Return the (X, Y) coordinate for the center point of the cell that contains the specified text.  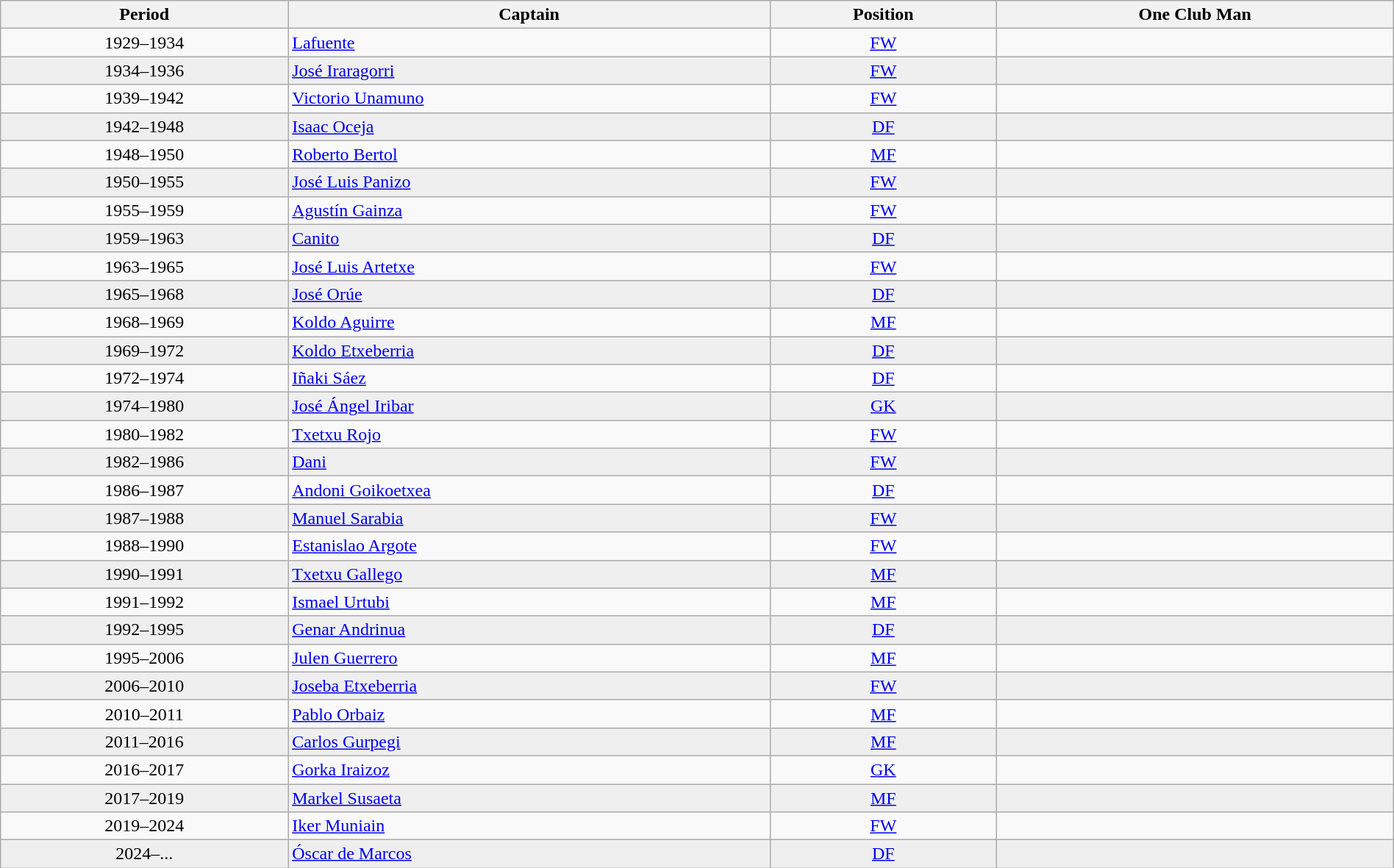
Period (144, 15)
Gorka Iraizoz (529, 770)
Óscar de Marcos (529, 854)
José Luis Panizo (529, 182)
Pablo Orbaiz (529, 714)
Estanislao Argote (529, 546)
1965–1968 (144, 294)
1955–1959 (144, 210)
Genar Andrinua (529, 630)
1969–1972 (144, 351)
Koldo Etxeberria (529, 351)
1995–2006 (144, 658)
1974–1980 (144, 406)
Canito (529, 238)
Markel Susaeta (529, 797)
Andoni Goikoetxea (529, 490)
1982–1986 (144, 462)
Txetxu Gallego (529, 574)
Dani (529, 462)
Joseba Etxeberria (529, 686)
2006–2010 (144, 686)
1942–1948 (144, 126)
2017–2019 (144, 797)
Isaac Oceja (529, 126)
Carlos Gurpegi (529, 742)
1972–1974 (144, 379)
1959–1963 (144, 238)
1988–1990 (144, 546)
José Orúe (529, 294)
1968–1969 (144, 322)
Victorio Unamuno (529, 98)
Lafuente (529, 43)
Iñaki Sáez (529, 379)
1929–1934 (144, 43)
2019–2024 (144, 826)
1990–1991 (144, 574)
2010–2011 (144, 714)
José Iraragorri (529, 71)
1948–1950 (144, 154)
1980–1982 (144, 434)
1963–1965 (144, 266)
One Club Man (1195, 15)
Koldo Aguirre (529, 322)
1939–1942 (144, 98)
Txetxu Rojo (529, 434)
Manuel Sarabia (529, 518)
Julen Guerrero (529, 658)
José Luis Artetxe (529, 266)
2024–... (144, 854)
2011–2016 (144, 742)
1950–1955 (144, 182)
Agustín Gainza (529, 210)
Captain (529, 15)
1992–1995 (144, 630)
Roberto Bertol (529, 154)
2016–2017 (144, 770)
1991–1992 (144, 602)
José Ángel Iribar (529, 406)
1986–1987 (144, 490)
1934–1936 (144, 71)
1987–1988 (144, 518)
Position (883, 15)
Iker Muniain (529, 826)
Ismael Urtubi (529, 602)
